Locate the cell with the specified text and output its [x, y] center coordinate. 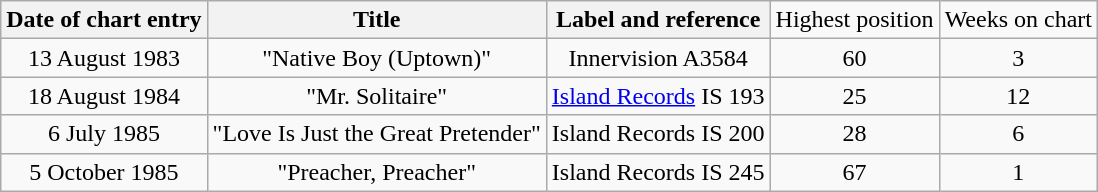
6 July 1985 [104, 134]
67 [854, 172]
60 [854, 58]
12 [1018, 96]
Island Records IS 193 [658, 96]
3 [1018, 58]
Island Records IS 200 [658, 134]
Label and reference [658, 20]
13 August 1983 [104, 58]
Innervision A3584 [658, 58]
Island Records IS 245 [658, 172]
1 [1018, 172]
6 [1018, 134]
Highest position [854, 20]
Weeks on chart [1018, 20]
"Mr. Solitaire" [376, 96]
25 [854, 96]
5 October 1985 [104, 172]
"Love Is Just the Great Pretender" [376, 134]
"Native Boy (Uptown)" [376, 58]
28 [854, 134]
"Preacher, Preacher" [376, 172]
Title [376, 20]
18 August 1984 [104, 96]
Date of chart entry [104, 20]
